Pinpoint the cell where the given text exists, returning its [x, y] midpoint coordinate. 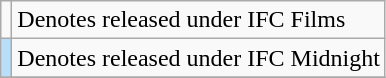
Denotes released under IFC Films [199, 20]
Denotes released under IFC Midnight [199, 58]
